Extract the [x, y] coordinate from the center of the cell holding the provided text.  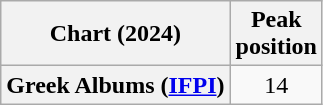
14 [276, 85]
Chart (2024) [116, 34]
Greek Albums (IFPI) [116, 85]
Peakposition [276, 34]
